Return (x, y) of the center of cell containing provided text 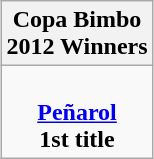
Copa Bimbo2012 Winners (77, 34)
Peñarol1st title (77, 112)
